Output the [x, y] coordinate of the center of the cell containing the given text.  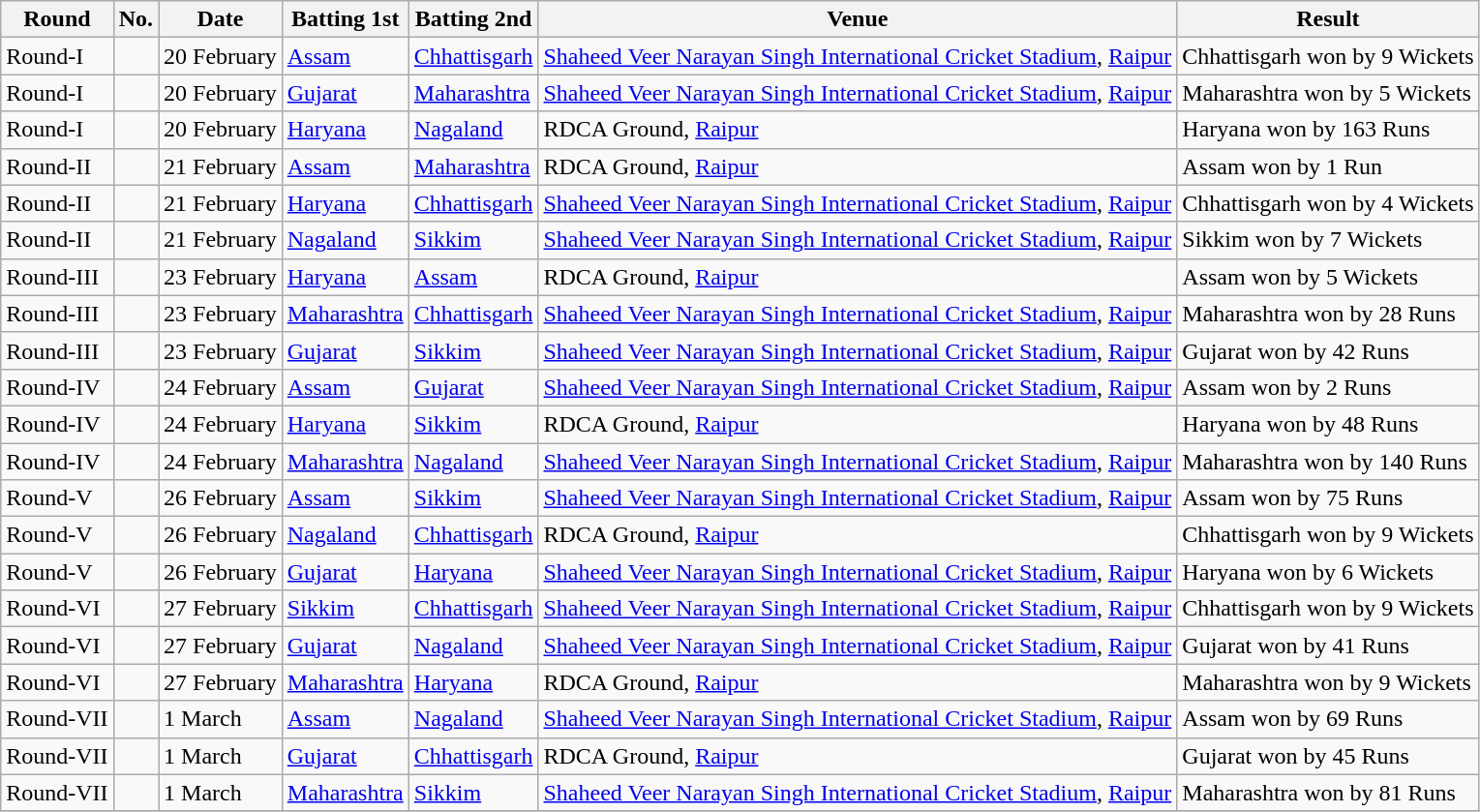
Maharashtra won by 140 Runs [1328, 462]
Haryana won by 163 Runs [1328, 130]
Haryana won by 48 Runs [1328, 424]
Venue [858, 19]
Assam won by 75 Runs [1328, 498]
Chhattisgarh won by 4 Wickets [1328, 203]
Result [1328, 19]
Maharashtra won by 81 Runs [1328, 793]
Assam won by 1 Run [1328, 166]
Date [221, 19]
Maharashtra won by 28 Runs [1328, 314]
Assam won by 69 Runs [1328, 719]
Gujarat won by 41 Runs [1328, 646]
Sikkim won by 7 Wickets [1328, 240]
Haryana won by 6 Wickets [1328, 572]
Batting 2nd [473, 19]
Round [57, 19]
No. [136, 19]
Gujarat won by 45 Runs [1328, 756]
Assam won by 2 Runs [1328, 387]
Maharashtra won by 5 Wickets [1328, 93]
Assam won by 5 Wickets [1328, 277]
Gujarat won by 42 Runs [1328, 350]
Batting 1st [345, 19]
Maharashtra won by 9 Wickets [1328, 682]
